Provide the [X, Y] coordinate of the cell's center where the given text is located.  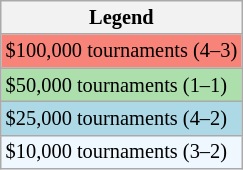
$10,000 tournaments (3–2) [122, 152]
Legend [122, 17]
$25,000 tournaments (4–2) [122, 118]
$100,000 tournaments (4–3) [122, 51]
$50,000 tournaments (1–1) [122, 85]
